Locate the cell with the specified text and output its [X, Y] center coordinate. 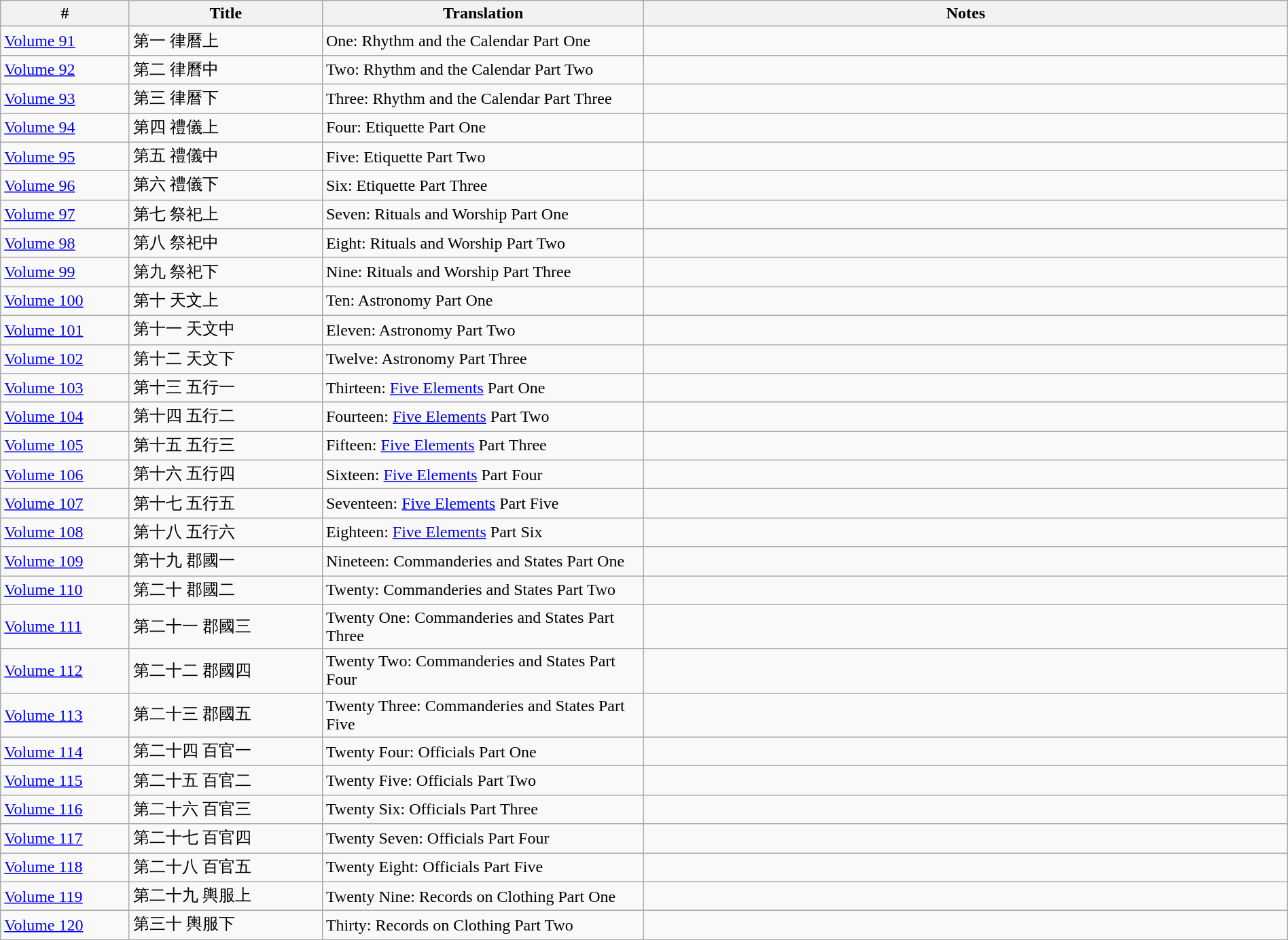
第十七 五行五 [226, 504]
Volume 116 [65, 810]
Twenty Four: Officials Part One [483, 751]
第六 禮儀下 [226, 186]
Volume 92 [65, 69]
Volume 104 [65, 417]
第十四 五行二 [226, 417]
Volume 99 [65, 272]
Volume 110 [65, 591]
Volume 120 [65, 925]
Volume 94 [65, 128]
Six: Etiquette Part Three [483, 186]
第二十五 百官二 [226, 781]
Eight: Rituals and Worship Part Two [483, 243]
One: Rhythm and the Calendar Part One [483, 41]
第二十七 百官四 [226, 838]
第二十三 郡國五 [226, 715]
Ten: Astronomy Part One [483, 302]
Volume 91 [65, 41]
Twenty Six: Officials Part Three [483, 810]
Seven: Rituals and Worship Part One [483, 215]
Volume 103 [65, 388]
Volume 109 [65, 561]
Volume 93 [65, 99]
Volume 112 [65, 671]
第四 禮儀上 [226, 128]
Twenty: Commanderies and States Part Two [483, 591]
Volume 114 [65, 751]
第二 律曆中 [226, 69]
Volume 108 [65, 532]
Volume 102 [65, 359]
Volume 100 [65, 302]
Twelve: Astronomy Part Three [483, 359]
Volume 111 [65, 626]
Twenty Three: Commanderies and States Part Five [483, 715]
Eleven: Astronomy Part Two [483, 330]
第二十一 郡國三 [226, 626]
第二十九 輿服上 [226, 897]
Thirty: Records on Clothing Part Two [483, 925]
# [65, 14]
Volume 115 [65, 781]
Title [226, 14]
Volume 96 [65, 186]
Two: Rhythm and the Calendar Part Two [483, 69]
Volume 117 [65, 838]
Twenty Five: Officials Part Two [483, 781]
Volume 119 [65, 897]
Twenty Two: Commanderies and States Part Four [483, 671]
Seventeen: Five Elements Part Five [483, 504]
第十一 天文中 [226, 330]
Thirteen: Five Elements Part One [483, 388]
第十八 五行六 [226, 532]
Eighteen: Five Elements Part Six [483, 532]
第一 律曆上 [226, 41]
Twenty One: Commanderies and States Part Three [483, 626]
Four: Etiquette Part One [483, 128]
第五 禮儀中 [226, 156]
Volume 95 [65, 156]
Volume 106 [65, 474]
第十九 郡國一 [226, 561]
Volume 113 [65, 715]
Fifteen: Five Elements Part Three [483, 446]
Translation [483, 14]
第九 祭祀下 [226, 272]
Five: Etiquette Part Two [483, 156]
Sixteen: Five Elements Part Four [483, 474]
Volume 101 [65, 330]
Nineteen: Commanderies and States Part One [483, 561]
第二十六 百官三 [226, 810]
第十六 五行四 [226, 474]
第二十 郡國二 [226, 591]
第十三 五行一 [226, 388]
Fourteen: Five Elements Part Two [483, 417]
Volume 98 [65, 243]
Volume 97 [65, 215]
Nine: Rituals and Worship Part Three [483, 272]
Volume 105 [65, 446]
第十 天文上 [226, 302]
Notes [966, 14]
Twenty Eight: Officials Part Five [483, 868]
Volume 118 [65, 868]
Three: Rhythm and the Calendar Part Three [483, 99]
第三 律曆下 [226, 99]
第十二 天文下 [226, 359]
第二十二 郡國四 [226, 671]
Twenty Seven: Officials Part Four [483, 838]
Twenty Nine: Records on Clothing Part One [483, 897]
第三十 輿服下 [226, 925]
Volume 107 [65, 504]
第八 祭祀中 [226, 243]
第二十八 百官五 [226, 868]
第二十四 百官一 [226, 751]
第十五 五行三 [226, 446]
第七 祭祀上 [226, 215]
